Scan for the cell matching the given text and deliver its [X, Y] coordinate at center. 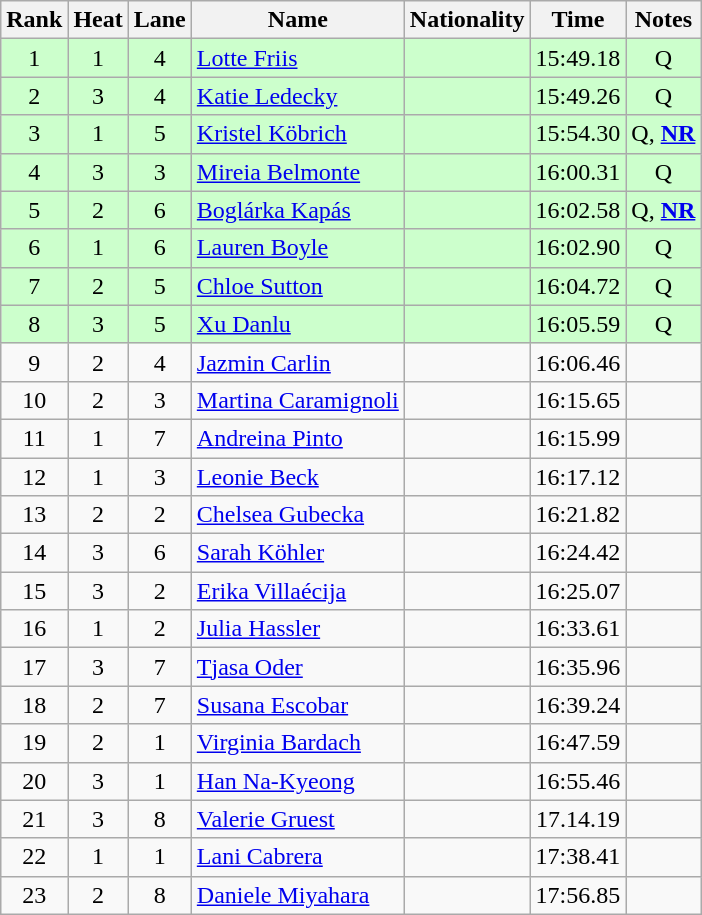
Nationality [467, 20]
16:00.31 [578, 172]
16:39.24 [578, 705]
Xu Danlu [298, 324]
16:35.96 [578, 667]
22 [34, 857]
20 [34, 781]
Mireia Belmonte [298, 172]
Rank [34, 20]
21 [34, 819]
Erika Villaécija [298, 591]
Heat [98, 20]
Time [578, 20]
Julia Hassler [298, 629]
Boglárka Kapás [298, 210]
23 [34, 895]
16:04.72 [578, 286]
16:06.46 [578, 362]
Sarah Köhler [298, 553]
Katie Ledecky [298, 96]
16:15.65 [578, 400]
15:54.30 [578, 134]
16:15.99 [578, 438]
17.14.19 [578, 819]
15 [34, 591]
Lane [160, 20]
16:33.61 [578, 629]
9 [34, 362]
Virginia Bardach [298, 743]
Susana Escobar [298, 705]
15:49.26 [578, 96]
16:25.07 [578, 591]
Daniele Miyahara [298, 895]
12 [34, 477]
19 [34, 743]
Han Na-Kyeong [298, 781]
Lani Cabrera [298, 857]
16:24.42 [578, 553]
16:02.90 [578, 248]
16:47.59 [578, 743]
Lauren Boyle [298, 248]
Name [298, 20]
15:49.18 [578, 58]
10 [34, 400]
16:05.59 [578, 324]
18 [34, 705]
16:55.46 [578, 781]
16 [34, 629]
16:21.82 [578, 515]
Kristel Köbrich [298, 134]
17:38.41 [578, 857]
Andreina Pinto [298, 438]
Chloe Sutton [298, 286]
16:17.12 [578, 477]
Martina Caramignoli [298, 400]
Valerie Gruest [298, 819]
Jazmin Carlin [298, 362]
11 [34, 438]
Lotte Friis [298, 58]
Notes [664, 20]
Chelsea Gubecka [298, 515]
14 [34, 553]
16:02.58 [578, 210]
Tjasa Oder [298, 667]
17:56.85 [578, 895]
Leonie Beck [298, 477]
17 [34, 667]
13 [34, 515]
